Search for the cell housing the specified text and yield its [x, y] center coordinate. 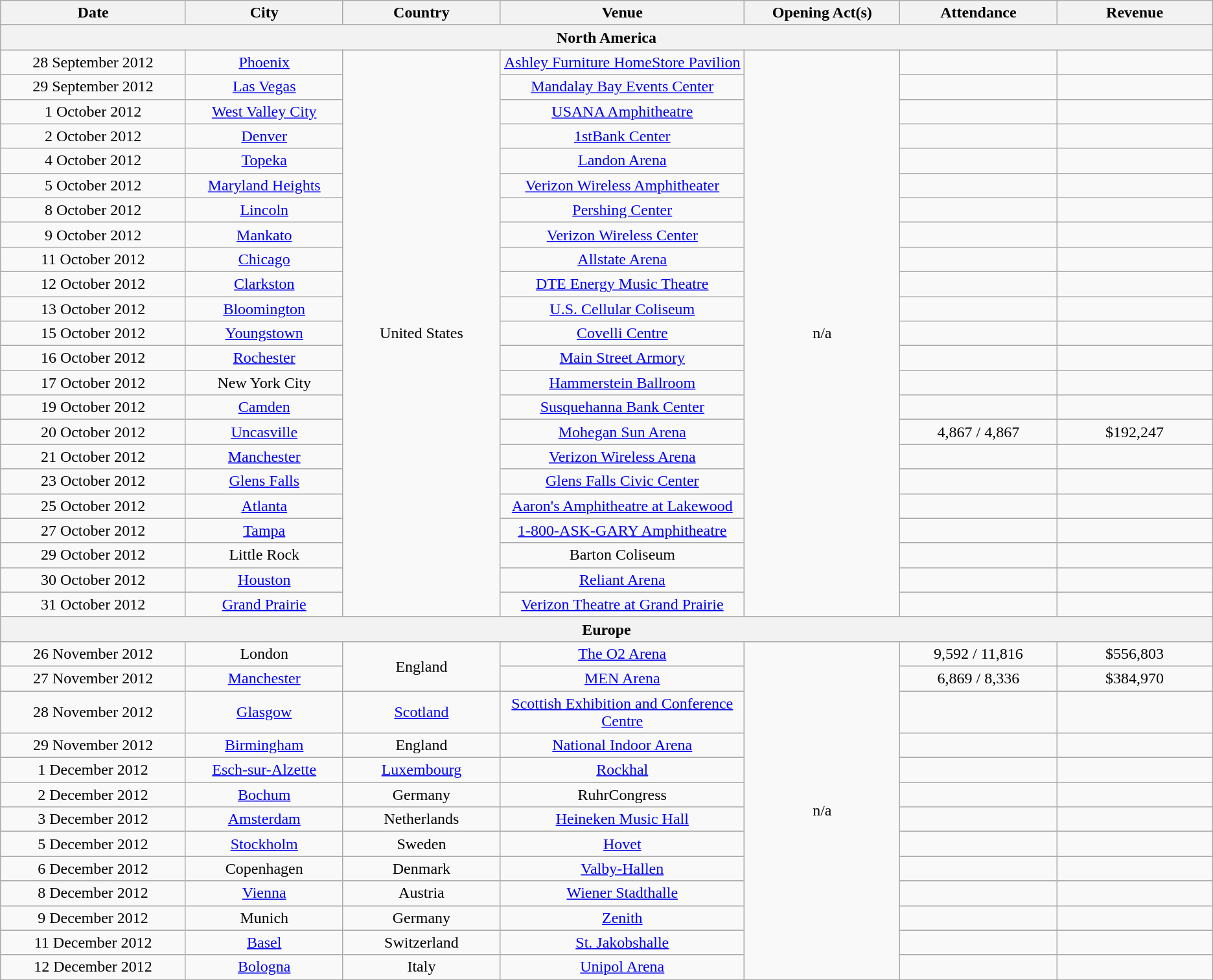
Hammerstein Ballroom [622, 383]
Grand Prairie [264, 604]
6 December 2012 [93, 869]
4 October 2012 [93, 161]
USANA Amphitheatre [622, 111]
Main Street Armory [622, 358]
19 October 2012 [93, 407]
Susquehanna Bank Center [622, 407]
Sweden [421, 844]
1 December 2012 [93, 770]
31 October 2012 [93, 604]
Phoenix [264, 62]
Netherlands [421, 819]
Ashley Furniture HomeStore Pavilion [622, 62]
3 December 2012 [93, 819]
Verizon Theatre at Grand Prairie [622, 604]
Munich [264, 918]
Bochum [264, 795]
Uncasville [264, 432]
Glens Falls Civic Center [622, 481]
27 October 2012 [93, 530]
Switzerland [421, 942]
2 December 2012 [93, 795]
29 November 2012 [93, 746]
28 November 2012 [93, 711]
Europe [606, 629]
Covelli Centre [622, 334]
Copenhagen [264, 869]
MEN Arena [622, 678]
Revenue [1135, 13]
Reliant Arena [622, 580]
Hovet [622, 844]
Amsterdam [264, 819]
11 December 2012 [93, 942]
5 October 2012 [93, 185]
Opening Act(s) [822, 13]
Pershing Center [622, 210]
Youngstown [264, 334]
Italy [421, 967]
Allstate Arena [622, 259]
West Valley City [264, 111]
15 October 2012 [93, 334]
29 October 2012 [93, 555]
Denver [264, 136]
Mankato [264, 234]
Rochester [264, 358]
20 October 2012 [93, 432]
Heineken Music Hall [622, 819]
1stBank Center [622, 136]
Austria [421, 893]
Aaron's Amphitheatre at Lakewood [622, 506]
U.S. Cellular Coliseum [622, 309]
National Indoor Arena [622, 746]
Verizon Wireless Amphitheater [622, 185]
8 December 2012 [93, 893]
12 October 2012 [93, 284]
$556,803 [1135, 654]
17 October 2012 [93, 383]
Glens Falls [264, 481]
St. Jakobshalle [622, 942]
Verizon Wireless Arena [622, 457]
9 October 2012 [93, 234]
9,592 / 11,816 [978, 654]
Lincoln [264, 210]
Denmark [421, 869]
26 November 2012 [93, 654]
30 October 2012 [93, 580]
Verizon Wireless Center [622, 234]
New York City [264, 383]
11 October 2012 [93, 259]
Mandalay Bay Events Center [622, 87]
The O2 Arena [622, 654]
Stockholm [264, 844]
Glasgow [264, 711]
City [264, 13]
Wiener Stadthalle [622, 893]
Birmingham [264, 746]
Bologna [264, 967]
Unipol Arena [622, 967]
13 October 2012 [93, 309]
Country [421, 13]
Houston [264, 580]
Zenith [622, 918]
1 October 2012 [93, 111]
4,867 / 4,867 [978, 432]
Camden [264, 407]
21 October 2012 [93, 457]
Barton Coliseum [622, 555]
25 October 2012 [93, 506]
Tampa [264, 530]
Valby-Hallen [622, 869]
Rockhal [622, 770]
1-800-ASK-GARY Amphitheatre [622, 530]
Landon Arena [622, 161]
28 September 2012 [93, 62]
DTE Energy Music Theatre [622, 284]
Venue [622, 13]
16 October 2012 [93, 358]
27 November 2012 [93, 678]
23 October 2012 [93, 481]
Vienna [264, 893]
9 December 2012 [93, 918]
London [264, 654]
Date [93, 13]
6,869 / 8,336 [978, 678]
5 December 2012 [93, 844]
Clarkston [264, 284]
Atlanta [264, 506]
Chicago [264, 259]
United States [421, 333]
Topeka [264, 161]
Luxembourg [421, 770]
Scotland [421, 711]
Scottish Exhibition and Conference Centre [622, 711]
Little Rock [264, 555]
RuhrCongress [622, 795]
Basel [264, 942]
Bloomington [264, 309]
North America [606, 38]
2 October 2012 [93, 136]
12 December 2012 [93, 967]
Las Vegas [264, 87]
Esch-sur-Alzette [264, 770]
$192,247 [1135, 432]
Attendance [978, 13]
29 September 2012 [93, 87]
8 October 2012 [93, 210]
Mohegan Sun Arena [622, 432]
Maryland Heights [264, 185]
$384,970 [1135, 678]
